Pinpoint the cell where the given text exists, returning its [x, y] midpoint coordinate. 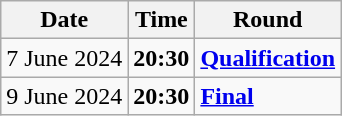
Date [64, 20]
Final [268, 96]
Round [268, 20]
7 June 2024 [64, 58]
Qualification [268, 58]
Time [162, 20]
9 June 2024 [64, 96]
